Capture the cell that displays the provided text and extract its [x, y] central coordinate. 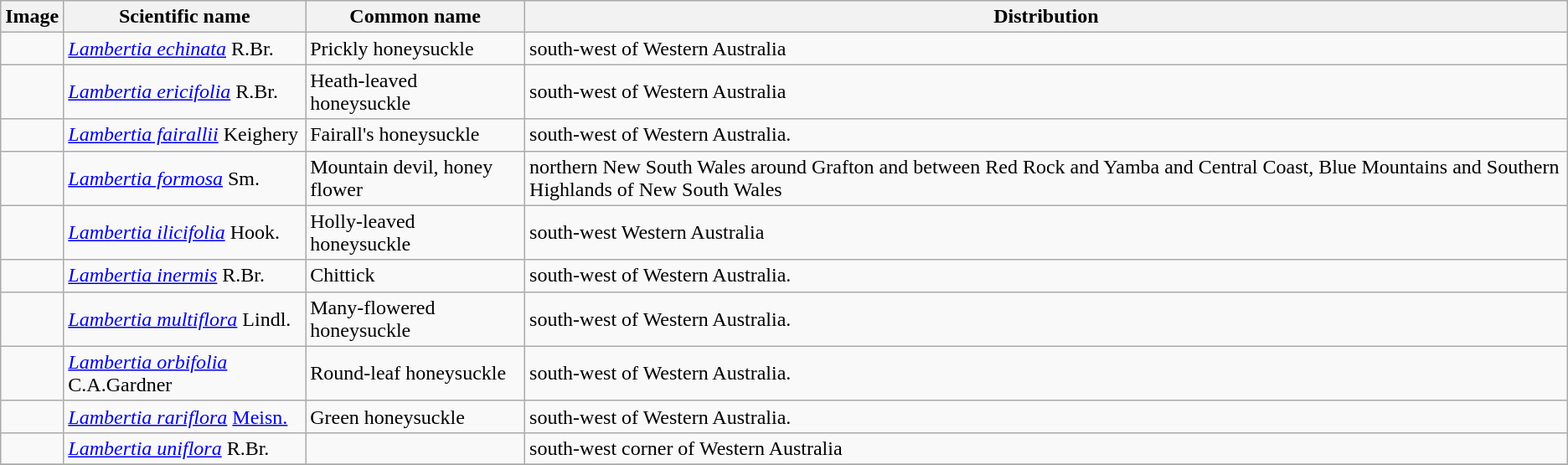
Lambertia inermis R.Br. [184, 276]
Lambertia multiflora Lindl. [184, 318]
Lambertia uniflora R.Br. [184, 448]
Image [32, 17]
Lambertia ilicifolia Hook. [184, 233]
Scientific name [184, 17]
Green honeysuckle [415, 416]
south-west corner of Western Australia [1047, 448]
Round-leaf honeysuckle [415, 374]
Chittick [415, 276]
Fairall's honeysuckle [415, 135]
Lambertia echinata R.Br. [184, 49]
Distribution [1047, 17]
Lambertia rariflora Meisn. [184, 416]
Lambertia orbifolia C.A.Gardner [184, 374]
Lambertia ericifolia R.Br. [184, 92]
Lambertia fairallii Keighery [184, 135]
Mountain devil, honey flower [415, 178]
south-west Western Australia [1047, 233]
Lambertia formosa Sm. [184, 178]
Holly-leaved honeysuckle [415, 233]
Heath-leaved honeysuckle [415, 92]
Many-flowered honeysuckle [415, 318]
Prickly honeysuckle [415, 49]
Common name [415, 17]
northern New South Wales around Grafton and between Red Rock and Yamba and Central Coast, Blue Mountains and Southern Highlands of New South Wales [1047, 178]
